Locate the cell with the specified text and output its (x, y) center coordinate. 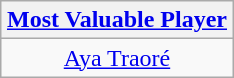
Aya Traoré (116, 58)
Most Valuable Player (116, 20)
